Determine the [X, Y] coordinate at the center of the cell enclosing the given text.  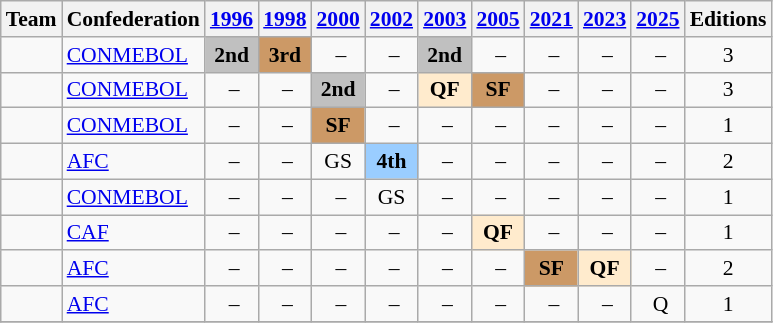
2000 [338, 19]
2025 [658, 19]
1996 [232, 19]
4th [392, 162]
3rd [284, 55]
CAF [134, 233]
Confederation [134, 19]
2005 [498, 19]
1998 [284, 19]
Team [32, 19]
Q [658, 304]
2003 [444, 19]
Editions [728, 19]
2002 [392, 19]
2021 [552, 19]
2023 [604, 19]
